Identify which cell holds the provided text, then report its [x, y] central coordinate. 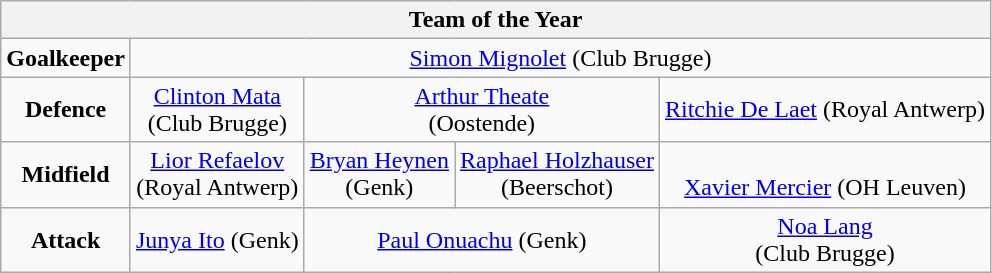
Simon Mignolet (Club Brugge) [560, 58]
Paul Onuachu (Genk) [482, 240]
Ritchie De Laet (Royal Antwerp) [824, 110]
Raphael Holzhauser(Beerschot) [556, 174]
Midfield [66, 174]
Noa Lang(Club Brugge) [824, 240]
Clinton Mata(Club Brugge) [217, 110]
Attack [66, 240]
Xavier Mercier (OH Leuven) [824, 174]
Bryan Heynen(Genk) [379, 174]
Goalkeeper [66, 58]
Arthur Theate(Oostende) [482, 110]
Junya Ito (Genk) [217, 240]
Team of the Year [496, 20]
Lior Refaelov(Royal Antwerp) [217, 174]
Defence [66, 110]
